Provide the [x, y] coordinate of the cell's center where the given text is located.  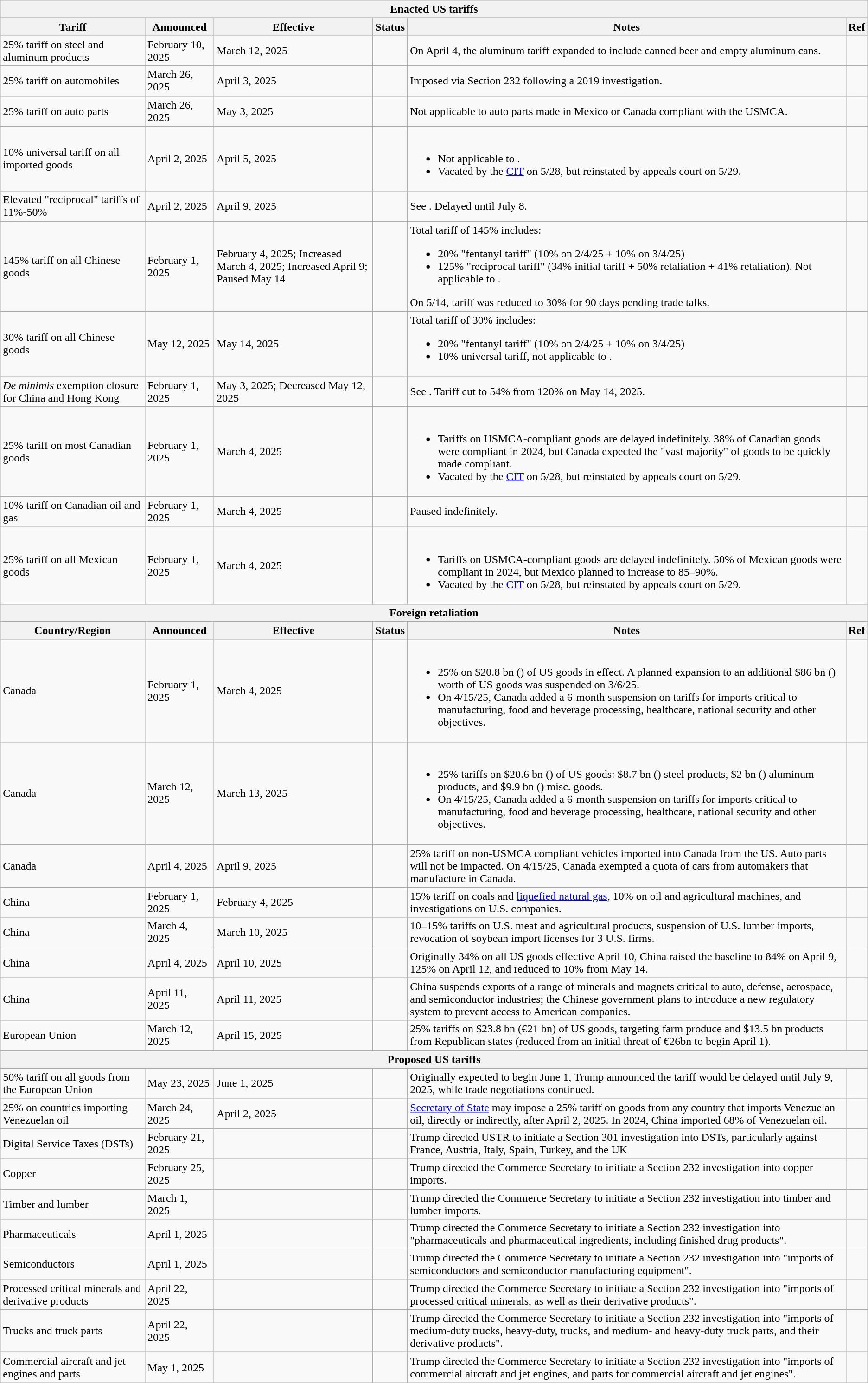
10% universal tariff on all imported goods [73, 159]
May 12, 2025 [180, 344]
May 14, 2025 [294, 344]
Elevated "reciprocal" tariffs of 11%-50% [73, 206]
Trucks and truck parts [73, 1331]
February 10, 2025 [180, 51]
See . Tariff cut to 54% from 120% on May 14, 2025. [627, 391]
June 1, 2025 [294, 1083]
April 15, 2025 [294, 1035]
Enacted US tariffs [434, 9]
February 4, 2025 [294, 903]
Not applicable to .Vacated by the CIT on 5/28, but reinstated by appeals court on 5/29. [627, 159]
February 21, 2025 [180, 1144]
Copper [73, 1173]
March 24, 2025 [180, 1113]
50% tariff on all goods from the European Union [73, 1083]
25% tariff on steel and aluminum products [73, 51]
On April 4, the aluminum tariff expanded to include canned beer and empty aluminum cans. [627, 51]
February 4, 2025; Increased March 4, 2025; Increased April 9; Paused May 14 [294, 266]
25% tariff on auto parts [73, 111]
Originally expected to begin June 1, Trump announced the tariff would be delayed until July 9, 2025, while trade negotiations continued. [627, 1083]
Proposed US tariffs [434, 1059]
March 10, 2025 [294, 932]
De minimis exemption closure for China and Hong Kong [73, 391]
Pharmaceuticals [73, 1235]
May 23, 2025 [180, 1083]
Total tariff of 30% includes:20% "fentanyl tariff" (10% on 2/4/25 + 10% on 3/4/25)10% universal tariff, not applicable to . [627, 344]
May 3, 2025 [294, 111]
15% tariff on coals and liquefied natural gas, 10% on oil and agricultural machines, and investigations on U.S. companies. [627, 903]
Country/Region [73, 631]
February 25, 2025 [180, 1173]
Originally 34% on all US goods effective April 10, China raised the baseline to 84% on April 9, 125% on April 12, and reduced to 10% from May 14. [627, 963]
Tariff [73, 27]
March 1, 2025 [180, 1204]
March 13, 2025 [294, 793]
April 3, 2025 [294, 81]
Trump directed the Commerce Secretary to initiate a Section 232 investigation into copper imports. [627, 1173]
10–15% tariffs on U.S. meat and agricultural products, suspension of U.S. lumber imports, revocation of soybean import licenses for 3 U.S. firms. [627, 932]
Trump directed the Commerce Secretary to initiate a Section 232 investigation into timber and lumber imports. [627, 1204]
25% tariff on all Mexican goods [73, 566]
April 5, 2025 [294, 159]
Foreign retaliation [434, 613]
25% tariff on automobiles [73, 81]
Digital Service Taxes (DSTs) [73, 1144]
European Union [73, 1035]
Commercial aircraft and jet engines and parts [73, 1367]
May 1, 2025 [180, 1367]
25% tariff on most Canadian goods [73, 451]
April 10, 2025 [294, 963]
145% tariff on all Chinese goods [73, 266]
Not applicable to auto parts made in Mexico or Canada compliant with the USMCA. [627, 111]
Paused indefinitely. [627, 511]
25% on countries importing Venezuelan oil [73, 1113]
Timber and lumber [73, 1204]
May 3, 2025; Decreased May 12, 2025 [294, 391]
Trump directed USTR to initiate a Section 301 investigation into DSTs, particularly against France, Austria, Italy, Spain, Turkey, and the UK [627, 1144]
See . Delayed until July 8. [627, 206]
Imposed via Section 232 following a 2019 investigation. [627, 81]
10% tariff on Canadian oil and gas [73, 511]
30% tariff on all Chinese goods [73, 344]
Semiconductors [73, 1264]
Processed critical minerals and derivative products [73, 1295]
